Extract the (x, y) coordinate from the center of the cell holding the provided text.  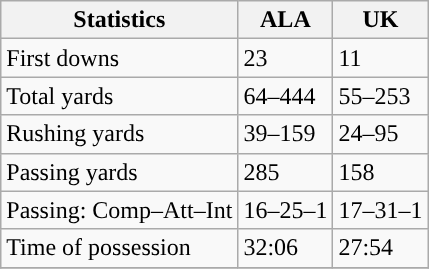
39–159 (286, 134)
Passing: Comp–Att–Int (120, 210)
UK (380, 20)
23 (286, 58)
24–95 (380, 134)
17–31–1 (380, 210)
Total yards (120, 96)
285 (286, 172)
32:06 (286, 248)
Rushing yards (120, 134)
Statistics (120, 20)
64–444 (286, 96)
First downs (120, 58)
11 (380, 58)
ALA (286, 20)
27:54 (380, 248)
158 (380, 172)
Passing yards (120, 172)
55–253 (380, 96)
Time of possession (120, 248)
16–25–1 (286, 210)
